From the cell containing the given text, extract its center point as [x, y] coordinate. 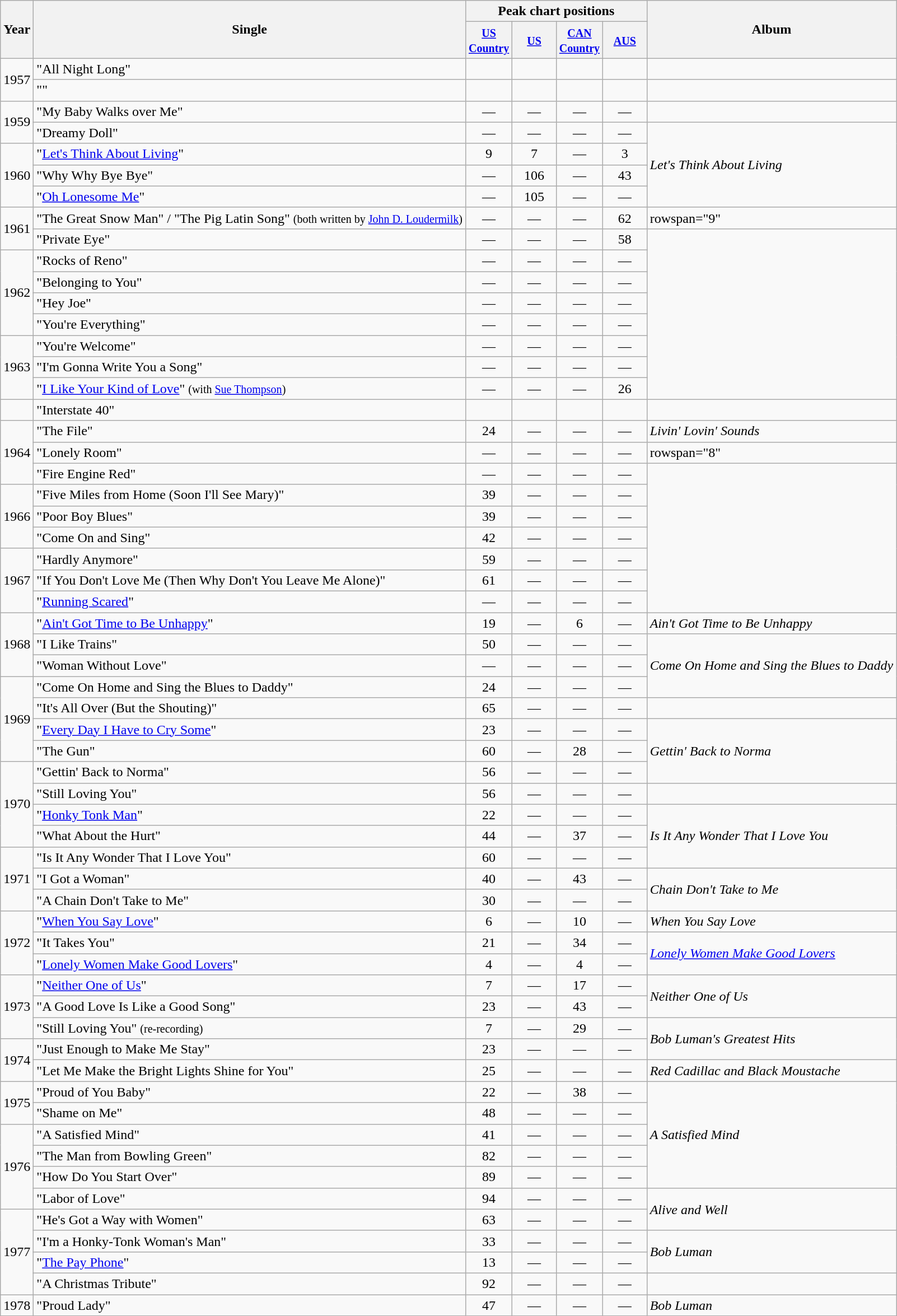
"I'm a Honky-Tonk Woman's Man" [250, 1241]
37 [579, 836]
"A Good Love Is Like a Good Song" [250, 1007]
1976 [17, 1166]
47 [488, 1305]
"" [250, 90]
Livin' Lovin' Sounds [772, 431]
"Poor Boy Blues" [250, 516]
"He's Got a Way with Women" [250, 1220]
Peak chart positions [556, 11]
"I Like Trains" [250, 645]
"I Got a Woman" [250, 879]
82 [488, 1156]
"When You Say Love" [250, 921]
92 [488, 1284]
10 [579, 921]
"Dreamy Doll" [250, 133]
105 [534, 197]
30 [488, 900]
"Shame on Me" [250, 1113]
61 [488, 580]
"Rocks of Reno" [250, 260]
"Let's Think About Living" [250, 154]
"Hey Joe" [250, 304]
"The Pay Phone" [250, 1262]
"The File" [250, 431]
1977 [17, 1252]
"Honky Tonk Man" [250, 815]
"Woman Without Love" [250, 666]
1968 [17, 645]
1970 [17, 804]
US Country [488, 40]
AUS [625, 40]
Lonely Women Make Good Lovers [772, 953]
1969 [17, 719]
38 [579, 1092]
"Still Loving You" (re-recording) [250, 1028]
1973 [17, 1007]
1964 [17, 452]
Year [17, 29]
Single [250, 29]
Come On Home and Sing the Blues to Daddy [772, 666]
40 [488, 879]
"Oh Lonesome Me" [250, 197]
"I Like Your Kind of Love" (with Sue Thompson) [250, 389]
33 [488, 1241]
Alive and Well [772, 1209]
Album [772, 29]
58 [625, 239]
9 [488, 154]
"Every Day I Have to Cry Some" [250, 730]
"My Baby Walks over Me" [250, 111]
"Come On Home and Sing the Blues to Daddy" [250, 687]
Gettin' Back to Norma [772, 751]
"Proud of You Baby" [250, 1092]
1974 [17, 1060]
1963 [17, 367]
"Interstate 40" [250, 410]
34 [579, 942]
"Lonely Room" [250, 452]
48 [488, 1113]
Red Cadillac and Black Moustache [772, 1071]
"Neither One of Us" [250, 986]
29 [579, 1028]
1967 [17, 580]
"You're Welcome" [250, 346]
"I'm Gonna Write You a Song" [250, 367]
"It's All Over (But the Shouting)" [250, 708]
rowspan="9" [772, 218]
Is It Any Wonder That I Love You [772, 836]
Bob Luman's Greatest Hits [772, 1039]
"The Gun" [250, 751]
"Five Miles from Home (Soon I'll See Mary)" [250, 495]
"It Takes You" [250, 942]
25 [488, 1071]
"You're Everything" [250, 325]
"Private Eye" [250, 239]
CAN Country [579, 40]
"A Christmas Tribute" [250, 1284]
59 [488, 559]
Ain't Got Time to Be Unhappy [772, 623]
"Ain't Got Time to Be Unhappy" [250, 623]
1957 [17, 80]
42 [488, 538]
"Belonging to You" [250, 282]
28 [579, 751]
"How Do You Start Over" [250, 1177]
"The Great Snow Man" / "The Pig Latin Song" (both written by John D. Loudermilk) [250, 218]
89 [488, 1177]
"A Chain Don't Take to Me" [250, 900]
"A Satisfied Mind" [250, 1135]
62 [625, 218]
"Why Why Bye Bye" [250, 175]
1959 [17, 122]
1971 [17, 879]
"Lonely Women Make Good Lovers" [250, 964]
"All Night Long" [250, 69]
65 [488, 708]
1961 [17, 228]
41 [488, 1135]
"If You Don't Love Me (Then Why Don't You Leave Me Alone)" [250, 580]
1960 [17, 175]
A Satisfied Mind [772, 1135]
"Come On and Sing" [250, 538]
"What About the Hurt" [250, 836]
1962 [17, 292]
"The Man from Bowling Green" [250, 1156]
3 [625, 154]
26 [625, 389]
Let's Think About Living [772, 165]
17 [579, 986]
"Proud Lady" [250, 1305]
"Hardly Anymore" [250, 559]
"Is It Any Wonder That I Love You" [250, 857]
US [534, 40]
94 [488, 1198]
"Gettin' Back to Norma" [250, 772]
1972 [17, 942]
Neither One of Us [772, 996]
106 [534, 175]
50 [488, 645]
"Labor of Love" [250, 1198]
"Still Loving You" [250, 794]
44 [488, 836]
13 [488, 1262]
"Let Me Make the Bright Lights Shine for You" [250, 1071]
21 [488, 942]
"Running Scared" [250, 601]
Chain Don't Take to Me [772, 889]
When You Say Love [772, 921]
"Just Enough to Make Me Stay" [250, 1049]
"Fire Engine Red" [250, 474]
1966 [17, 516]
19 [488, 623]
1975 [17, 1103]
63 [488, 1220]
1978 [17, 1305]
rowspan="8" [772, 452]
